Extract the (X, Y) coordinate from the center of the cell holding the provided text.  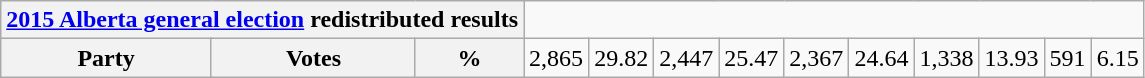
13.93 (1012, 58)
1,338 (946, 58)
591 (1068, 58)
2015 Alberta general election redistributed results (262, 20)
2,447 (686, 58)
Party (106, 58)
% (469, 58)
29.82 (622, 58)
2,865 (556, 58)
Votes (313, 58)
24.64 (882, 58)
6.15 (1118, 58)
25.47 (752, 58)
2,367 (816, 58)
